Scan for the cell matching the given text and deliver its [X, Y] coordinate at center. 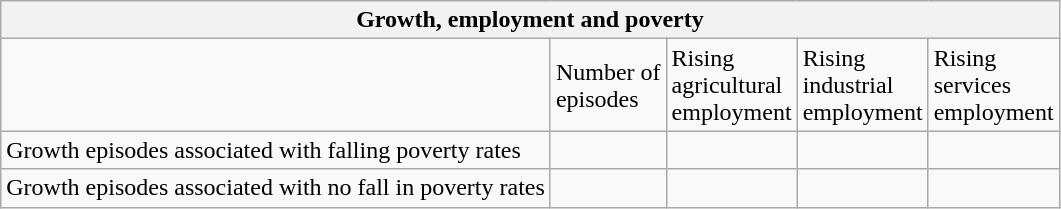
Rising industrial employment [862, 85]
Growth episodes associated with no fall in poverty rates [276, 188]
Rising agricultural employment [732, 85]
Growth episodes associated with falling poverty rates [276, 150]
Growth, employment and poverty [530, 20]
Number of episodes [608, 85]
Rising services employment [994, 85]
